Scan for the cell matching the given text and deliver its (X, Y) coordinate at center. 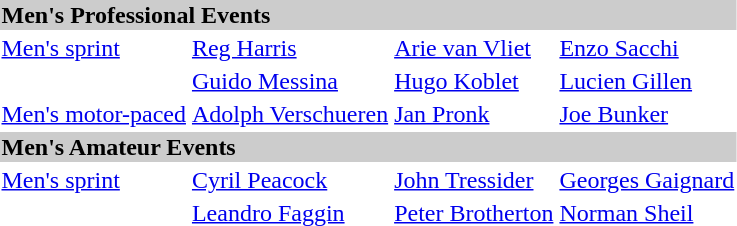
Arie van Vliet (474, 48)
Lucien Gillen (647, 81)
Adolph Verschueren (290, 114)
Enzo Sacchi (647, 48)
Cyril Peacock (290, 180)
Guido Messina (290, 81)
Joe Bunker (647, 114)
Georges Gaignard (647, 180)
Men's motor-paced (94, 114)
Reg Harris (290, 48)
Hugo Koblet (474, 81)
Jan Pronk (474, 114)
Men's Amateur Events (368, 147)
John Tressider (474, 180)
Men's Professional Events (368, 15)
